Identify which cell holds the provided text, then report its [x, y] central coordinate. 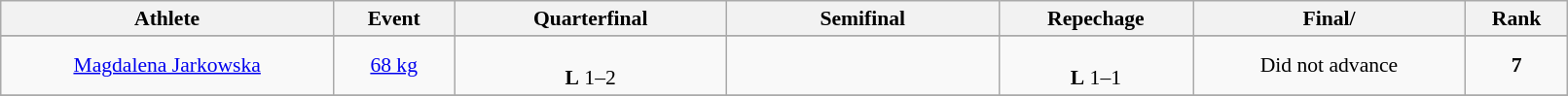
Repechage [1096, 18]
Athlete [167, 18]
Event [394, 18]
L 1–2 [591, 66]
Rank [1516, 18]
7 [1516, 66]
L 1–1 [1096, 66]
Magdalena Jarkowska [167, 66]
Semifinal [862, 18]
Final/ [1330, 18]
Quarterfinal [591, 18]
68 kg [394, 66]
Did not advance [1330, 66]
